Extract the [X, Y] coordinate from the center of the cell holding the provided text.  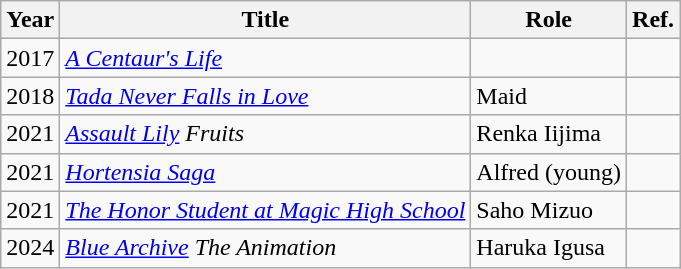
Alfred (young) [549, 172]
A Centaur's Life [266, 58]
Maid [549, 96]
2018 [30, 96]
Assault Lily Fruits [266, 134]
Title [266, 20]
Ref. [654, 20]
2024 [30, 248]
Tada Never Falls in Love [266, 96]
Saho Mizuo [549, 210]
Hortensia Saga [266, 172]
Renka Iijima [549, 134]
Role [549, 20]
Blue Archive The Animation [266, 248]
The Honor Student at Magic High School [266, 210]
Haruka Igusa [549, 248]
Year [30, 20]
2017 [30, 58]
